Locate the cell with the specified text and output its [x, y] center coordinate. 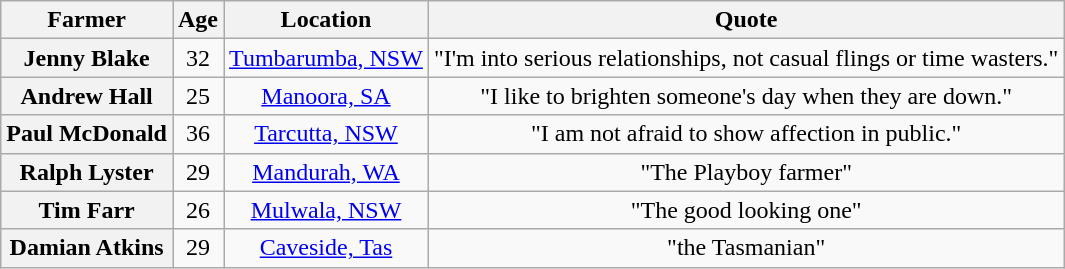
Mulwala, NSW [326, 210]
"I like to brighten someone's day when they are down." [746, 96]
Damian Atkins [87, 248]
Paul McDonald [87, 134]
36 [198, 134]
Ralph Lyster [87, 172]
"the Tasmanian" [746, 248]
Tumbarumba, NSW [326, 58]
Age [198, 20]
"I am not afraid to show affection in public." [746, 134]
Tarcutta, NSW [326, 134]
32 [198, 58]
Quote [746, 20]
"I'm into serious relationships, not casual flings or time wasters." [746, 58]
"The Playboy farmer" [746, 172]
Manoora, SA [326, 96]
25 [198, 96]
Andrew Hall [87, 96]
"The good looking one" [746, 210]
26 [198, 210]
Mandurah, WA [326, 172]
Caveside, Tas [326, 248]
Jenny Blake [87, 58]
Farmer [87, 20]
Location [326, 20]
Tim Farr [87, 210]
